Extract the (X, Y) coordinate from the center of the cell holding the provided text.  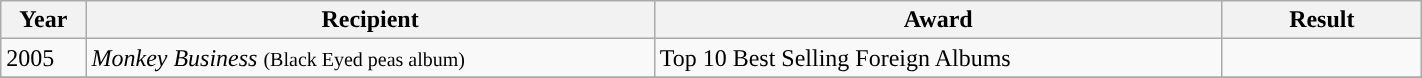
Year (44, 20)
2005 (44, 58)
Top 10 Best Selling Foreign Albums (938, 58)
Recipient (370, 20)
Result (1322, 20)
Award (938, 20)
Monkey Business (Black Eyed peas album) (370, 58)
